Output the (x, y) coordinate of the center of the cell containing the given text.  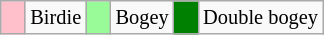
Bogey (142, 17)
Double bogey (260, 17)
Birdie (56, 17)
